Find where the given text appears and provide that cell's center as [x, y] coordinate. 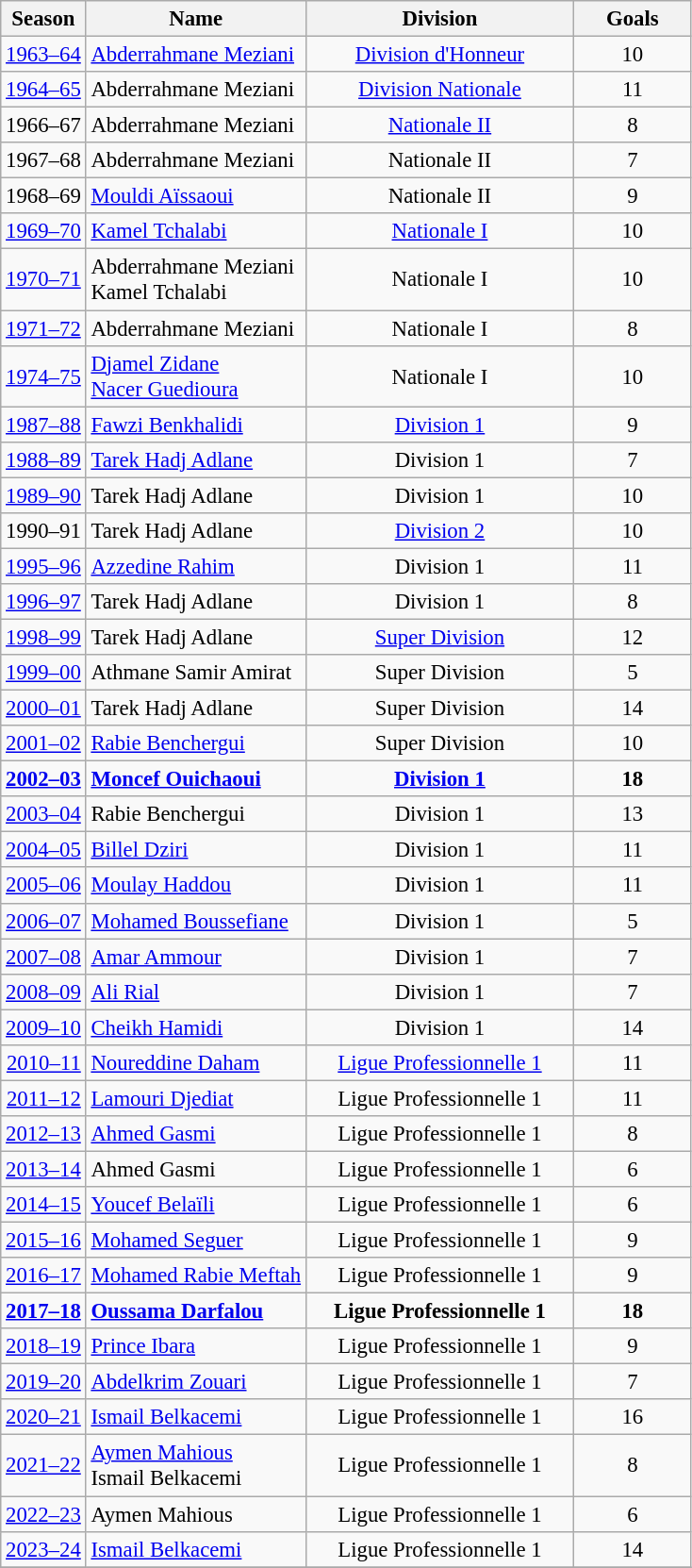
Name [196, 19]
2019–20 [43, 1382]
2014–15 [43, 1205]
Moulay Haddou [196, 886]
Djamel Zidane Nacer Guedioura [196, 375]
Mohamed Boussefiane [196, 921]
1971–72 [43, 328]
1988–89 [43, 459]
2015–16 [43, 1241]
Moncef Ouichaoui [196, 779]
2003–04 [43, 814]
Mouldi Aïssaoui [196, 196]
Division [439, 19]
1969–70 [43, 231]
2016–17 [43, 1276]
Mohamed Seguer [196, 1241]
2013–14 [43, 1169]
1964–65 [43, 90]
Cheikh Hamidi [196, 1027]
2008–09 [43, 992]
2007–08 [43, 957]
2020–21 [43, 1418]
Division d'Honneur [439, 55]
1967–68 [43, 160]
Amar Ammour [196, 957]
2023–24 [43, 1549]
2017–18 [43, 1311]
2012–13 [43, 1134]
2018–19 [43, 1346]
2011–12 [43, 1098]
Aymen Mahious Ismail Belkacemi [196, 1466]
2000–01 [43, 709]
Athmane Samir Amirat [196, 673]
2021–22 [43, 1466]
Division Nationale [439, 90]
2022–23 [43, 1514]
16 [634, 1418]
2009–10 [43, 1027]
Prince Ibara [196, 1346]
1999–00 [43, 673]
1970–71 [43, 279]
1974–75 [43, 375]
2005–06 [43, 886]
Noureddine Daham [196, 1063]
Division 2 [439, 531]
1963–64 [43, 55]
Azzedine Rahim [196, 566]
1987–88 [43, 425]
13 [634, 814]
Ali Rial [196, 992]
1989–90 [43, 495]
Oussama Darfalou [196, 1311]
Season [43, 19]
1996–97 [43, 602]
Lamouri Djediat [196, 1098]
2002–03 [43, 779]
Billel Dziri [196, 850]
12 [634, 637]
1968–69 [43, 196]
2006–07 [43, 921]
2004–05 [43, 850]
2010–11 [43, 1063]
Fawzi Benkhalidi [196, 425]
1995–96 [43, 566]
Youcef Belaïli [196, 1205]
1990–91 [43, 531]
Kamel Tchalabi [196, 231]
2001–02 [43, 743]
1998–99 [43, 637]
Abderrahmane Meziani Kamel Tchalabi [196, 279]
Goals [634, 19]
Mohamed Rabie Meftah [196, 1276]
1966–67 [43, 125]
Aymen Mahious [196, 1514]
Abdelkrim Zouari [196, 1382]
